Pinpoint the cell where the given text exists, returning its [x, y] midpoint coordinate. 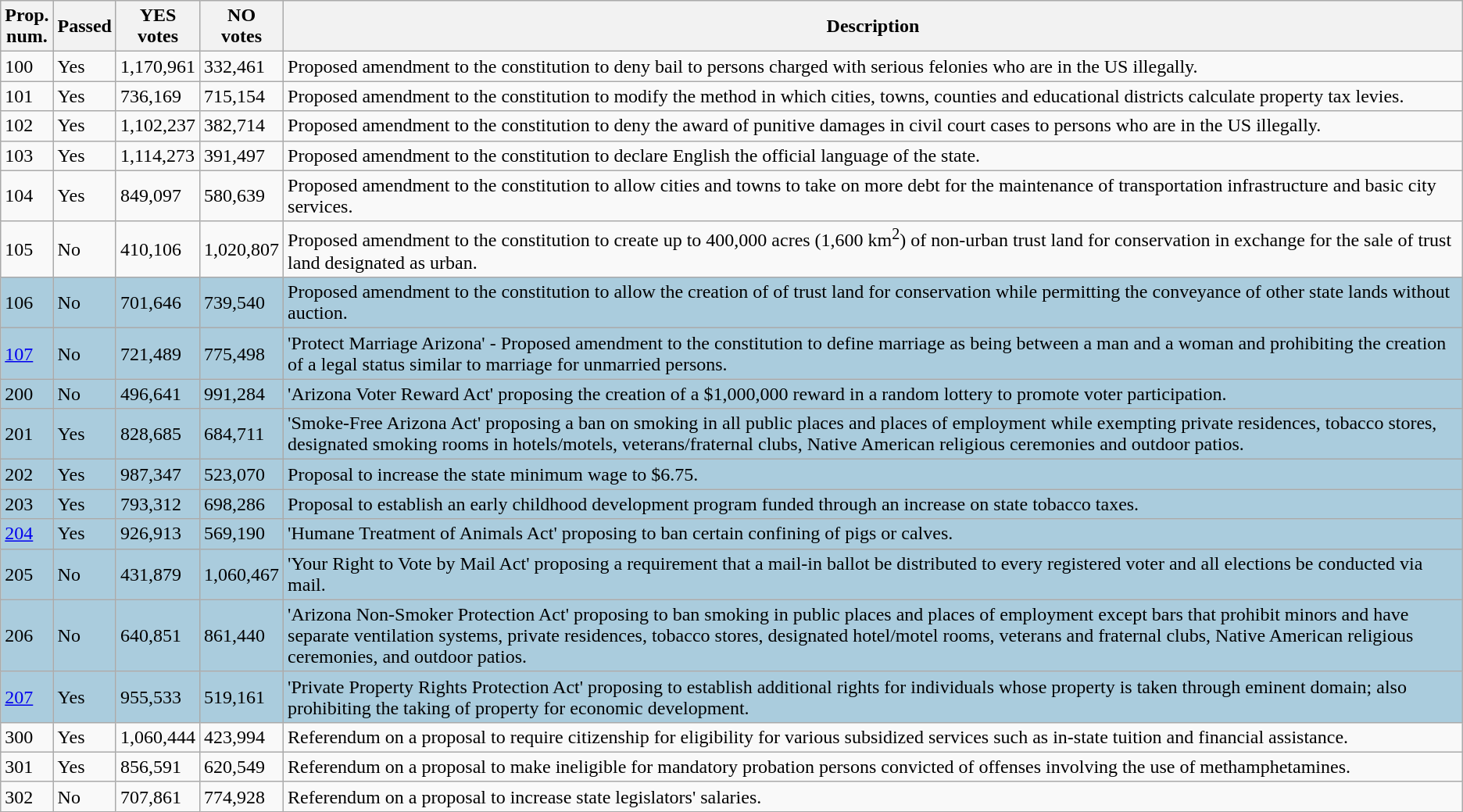
203 [27, 504]
828,685 [158, 435]
1,060,467 [242, 574]
1,114,273 [158, 156]
861,440 [242, 635]
300 [27, 737]
701,646 [158, 303]
'Humane Treatment of Animals Act' proposing to ban certain confining of pigs or calves. [874, 534]
106 [27, 303]
206 [27, 635]
Referendum on a proposal to increase state legislators' salaries. [874, 796]
580,639 [242, 195]
202 [27, 474]
382,714 [242, 126]
955,533 [158, 697]
391,497 [242, 156]
332,461 [242, 66]
987,347 [158, 474]
102 [27, 126]
1,020,807 [242, 249]
1,102,237 [158, 126]
721,489 [158, 353]
207 [27, 697]
204 [27, 534]
100 [27, 66]
431,879 [158, 574]
Referendum on a proposal to make ineligible for mandatory probation persons convicted of offenses involving the use of methamphetamines. [874, 767]
640,851 [158, 635]
Description [874, 27]
519,161 [242, 697]
849,097 [158, 195]
698,286 [242, 504]
991,284 [242, 394]
Proposal to increase the state minimum wage to $6.75. [874, 474]
104 [27, 195]
774,928 [242, 796]
715,154 [242, 96]
YESvotes [158, 27]
Referendum on a proposal to require citizenship for eligibility for various subsidized services such as in-state tuition and financial assistance. [874, 737]
569,190 [242, 534]
302 [27, 796]
NOvotes [242, 27]
201 [27, 435]
Proposed amendment to the constitution to declare English the official language of the state. [874, 156]
103 [27, 156]
1,170,961 [158, 66]
105 [27, 249]
523,070 [242, 474]
Passed [84, 27]
410,106 [158, 249]
Prop.num. [27, 27]
Proposed amendment to the constitution to deny bail to persons charged with serious felonies who are in the US illegally. [874, 66]
739,540 [242, 303]
620,549 [242, 767]
200 [27, 394]
496,641 [158, 394]
Proposed amendment to the constitution to modify the method in which cities, towns, counties and educational districts calculate property tax levies. [874, 96]
684,711 [242, 435]
775,498 [242, 353]
205 [27, 574]
107 [27, 353]
101 [27, 96]
926,913 [158, 534]
'Arizona Voter Reward Act' proposing the creation of a $1,000,000 reward in a random lottery to promote voter participation. [874, 394]
Proposal to establish an early childhood development program funded through an increase on state tobacco taxes. [874, 504]
736,169 [158, 96]
793,312 [158, 504]
423,994 [242, 737]
856,591 [158, 767]
1,060,444 [158, 737]
301 [27, 767]
Proposed amendment to the constitution to deny the award of punitive damages in civil court cases to persons who are in the US illegally. [874, 126]
707,861 [158, 796]
